Search for the cell housing the specified text and yield its [X, Y] center coordinate. 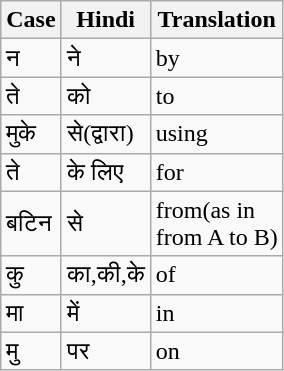
from(as infrom A to B) [216, 224]
मुके [31, 134]
ने [106, 58]
मा [31, 313]
पर [106, 351]
को [106, 96]
by [216, 58]
के लिए [106, 172]
for [216, 172]
of [216, 275]
से [106, 224]
Translation [216, 20]
में [106, 313]
बटिन [31, 224]
का,की,के [106, 275]
Case [31, 20]
to [216, 96]
on [216, 351]
कु [31, 275]
Hindi [106, 20]
using [216, 134]
in [216, 313]
न [31, 58]
से(द्वारा) [106, 134]
मु [31, 351]
